From the cell containing the given text, extract its center point as (x, y) coordinate. 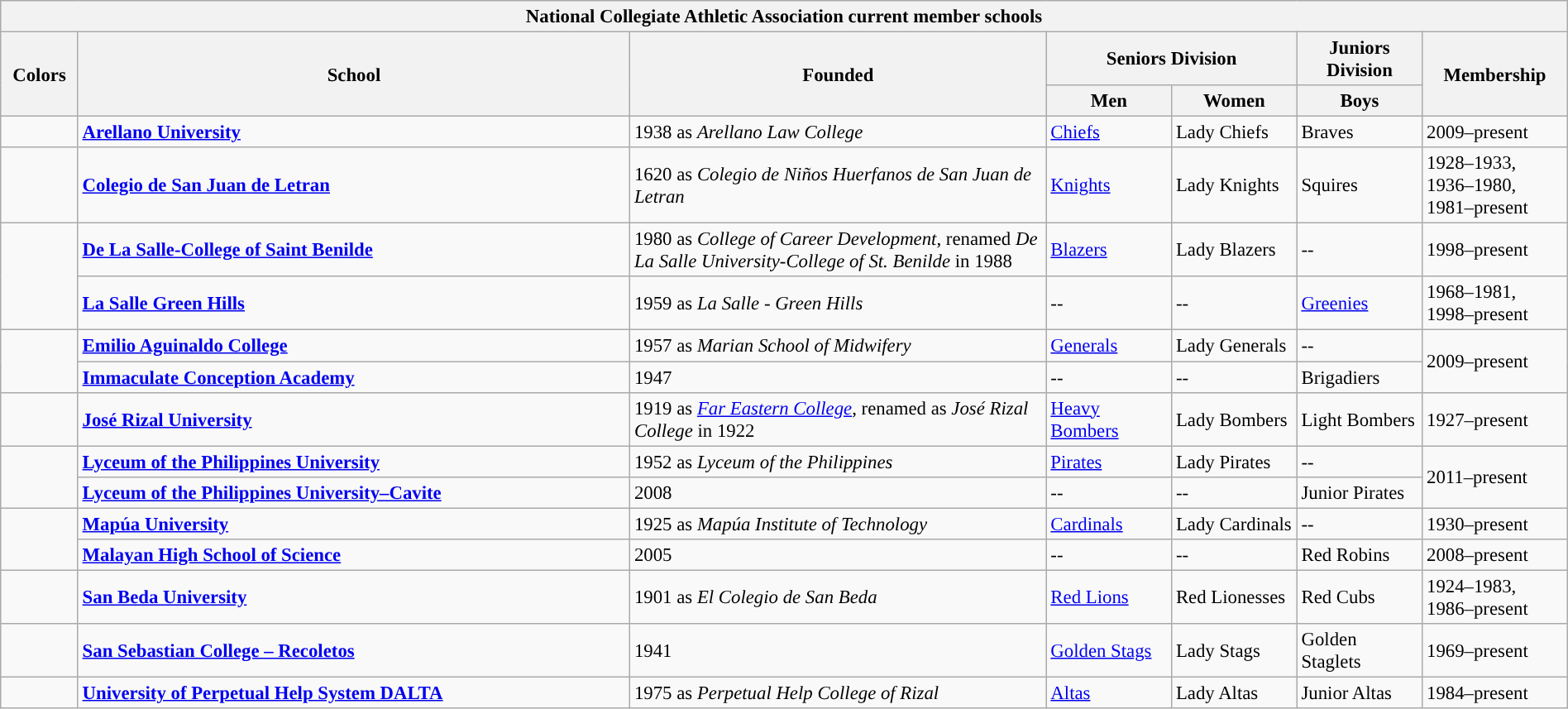
1969–present (1495, 650)
1975 as Perpetual Help College of Rizal (839, 692)
Red Cubs (1360, 597)
Arellano University (354, 132)
Lady Stags (1235, 650)
Chiefs (1109, 132)
National Collegiate Athletic Association current member schools (784, 17)
Founded (839, 74)
Seniors Division (1171, 60)
Lyceum of the Philippines University (354, 462)
Boys (1360, 101)
Emilio Aguinaldo College (354, 346)
1952 as Lyceum of the Philippines (839, 462)
Cardinals (1109, 524)
Lyceum of the Philippines University–Cavite (354, 492)
Light Bombers (1360, 419)
1957 as Marian School of Midwifery (839, 346)
2005 (839, 555)
Greenies (1360, 303)
University of Perpetual Help System DALTA (354, 692)
Colors (40, 74)
1947 (839, 377)
Squires (1360, 185)
2011–present (1495, 477)
1968–1981, 1998–present (1495, 303)
Lady Chiefs (1235, 132)
Membership (1495, 74)
1959 as La Salle - Green Hills (839, 303)
1925 as Mapúa Institute of Technology (839, 524)
Golden Stags (1109, 650)
Lady Blazers (1235, 250)
La Salle Green Hills (354, 303)
Lady Cardinals (1235, 524)
Lady Altas (1235, 692)
San Beda University (354, 597)
José Rizal University (354, 419)
Generals (1109, 346)
2008 (839, 492)
1938 as Arellano Law College (839, 132)
Mapúa University (354, 524)
Lady Pirates (1235, 462)
1901 as El Colegio de San Beda (839, 597)
1980 as College of Career Development, renamed De La Salle University-College of St. Benilde in 1988 (839, 250)
Red Lions (1109, 597)
1998–present (1495, 250)
1941 (839, 650)
2008–present (1495, 555)
Heavy Bombers (1109, 419)
Lady Knights (1235, 185)
1928–1933, 1936–1980, 1981–present (1495, 185)
Brigadiers (1360, 377)
1927–present (1495, 419)
Junior Altas (1360, 692)
Blazers (1109, 250)
Lady Generals (1235, 346)
Pirates (1109, 462)
Women (1235, 101)
Junior Pirates (1360, 492)
Altas (1109, 692)
Red Lionesses (1235, 597)
School (354, 74)
1930–present (1495, 524)
1620 as Colegio de Niños Huerfanos de San Juan de Letran (839, 185)
Immaculate Conception Academy (354, 377)
Lady Bombers (1235, 419)
Braves (1360, 132)
Golden Staglets (1360, 650)
San Sebastian College – Recoletos (354, 650)
Juniors Division (1360, 60)
1919 as Far Eastern College, renamed as José Rizal College in 1922 (839, 419)
De La Salle-College of Saint Benilde (354, 250)
Knights (1109, 185)
1924–1983, 1986–present (1495, 597)
Red Robins (1360, 555)
Colegio de San Juan de Letran (354, 185)
Malayan High School of Science (354, 555)
1984–present (1495, 692)
Men (1109, 101)
